From the cell containing the given text, extract its center point as [x, y] coordinate. 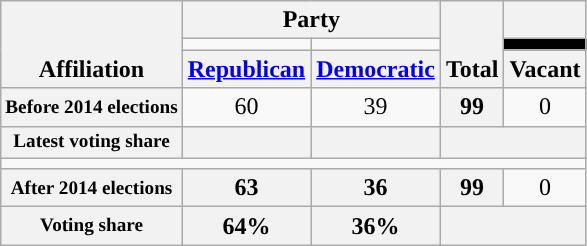
36 [376, 188]
Party [311, 20]
Voting share [92, 226]
Before 2014 elections [92, 107]
Latest voting share [92, 142]
39 [376, 107]
Republican [246, 69]
36% [376, 226]
After 2014 elections [92, 188]
Democratic [376, 69]
64% [246, 226]
Affiliation [92, 44]
Vacant [545, 69]
60 [246, 107]
Total [472, 44]
63 [246, 188]
